Identify which cell holds the provided text, then report its [x, y] central coordinate. 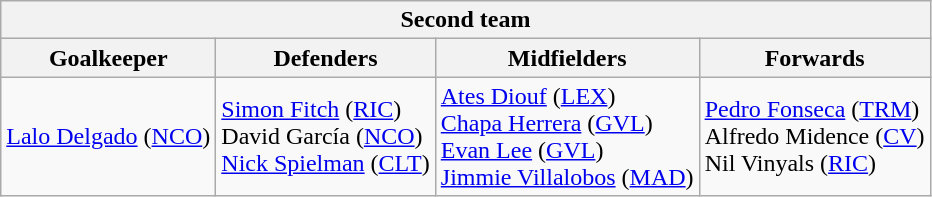
Simon Fitch (RIC) David García (NCO) Nick Spielman (CLT) [326, 136]
Midfielders [567, 58]
Second team [466, 20]
Forwards [814, 58]
Lalo Delgado (NCO) [108, 136]
Ates Diouf (LEX) Chapa Herrera (GVL) Evan Lee (GVL) Jimmie Villalobos (MAD) [567, 136]
Defenders [326, 58]
Goalkeeper [108, 58]
Pedro Fonseca (TRM) Alfredo Midence (CV) Nil Vinyals (RIC) [814, 136]
